Output the [X, Y] coordinate of the center of the cell containing the given text.  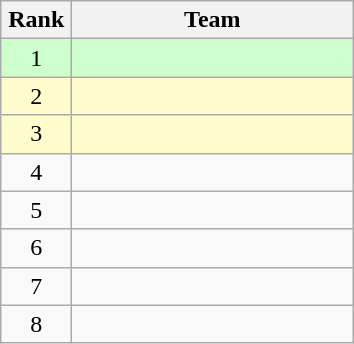
1 [36, 58]
8 [36, 324]
5 [36, 210]
2 [36, 96]
7 [36, 286]
6 [36, 248]
Rank [36, 20]
Team [212, 20]
3 [36, 134]
4 [36, 172]
